Search for the cell housing the specified text and yield its [X, Y] center coordinate. 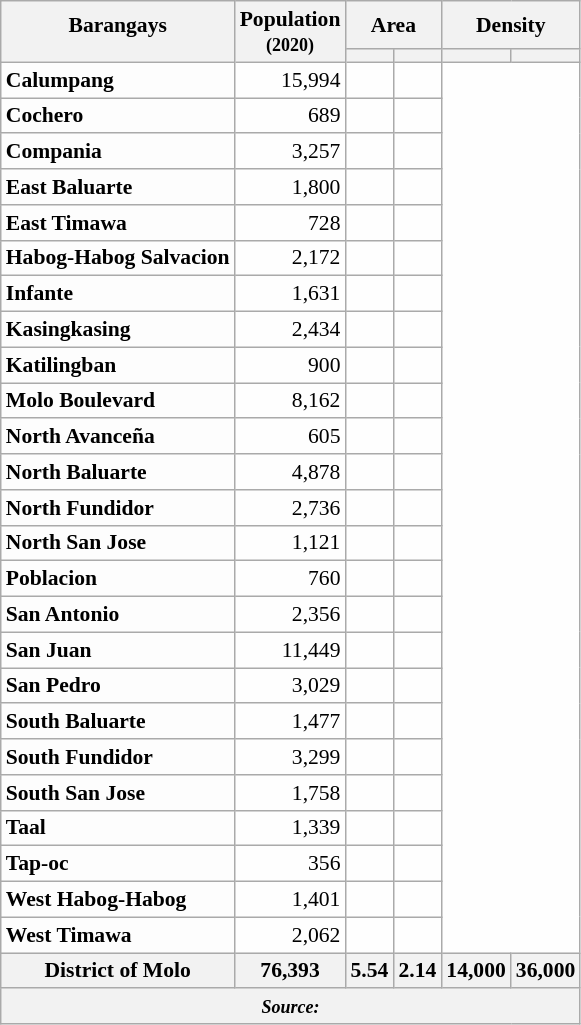
900 [290, 365]
2,172 [290, 258]
San Juan [118, 650]
Compania [118, 152]
Population(2020) [290, 32]
East Baluarte [118, 187]
76,393 [290, 971]
2,062 [290, 935]
North Fundidor [118, 508]
3,029 [290, 686]
South San Jose [118, 793]
1,401 [290, 900]
West Habog-Habog [118, 900]
Habog-Habog Salvacion [118, 258]
36,000 [546, 971]
356 [290, 864]
2,736 [290, 508]
San Antonio [118, 615]
1,631 [290, 294]
South Baluarte [118, 722]
Taal [118, 828]
Cochero [118, 116]
Barangays [118, 25]
689 [290, 116]
District of Molo [118, 971]
15,994 [290, 80]
1,477 [290, 722]
Poblacion [118, 579]
East Timawa [118, 223]
Source: [291, 1007]
Kasingkasing [118, 330]
Area [393, 25]
728 [290, 223]
North Baluarte [118, 472]
3,257 [290, 152]
2.14 [417, 971]
1,121 [290, 543]
605 [290, 437]
Molo Boulevard [118, 401]
Density [510, 25]
Infante [118, 294]
North San Jose [118, 543]
5.54 [369, 971]
North Avanceña [118, 437]
4,878 [290, 472]
Tap-oc [118, 864]
3,299 [290, 757]
South Fundidor [118, 757]
2,356 [290, 615]
14,000 [476, 971]
11,449 [290, 650]
2,434 [290, 330]
8,162 [290, 401]
1,758 [290, 793]
760 [290, 579]
1,800 [290, 187]
San Pedro [118, 686]
Katilingban [118, 365]
Calumpang [118, 80]
West Timawa [118, 935]
1,339 [290, 828]
